From the cell containing the given text, extract its center point as (x, y) coordinate. 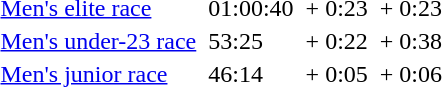
+ 0:22 (336, 41)
53:25 (251, 41)
